Extract the [X, Y] coordinate from the center of the cell holding the provided text.  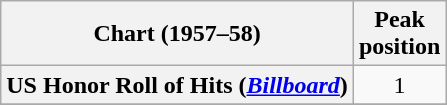
Peakposition [399, 34]
US Honor Roll of Hits (Billboard) [178, 85]
1 [399, 85]
Chart (1957–58) [178, 34]
